For the text-containing cell, return its midpoint in (X, Y) coordinate format. 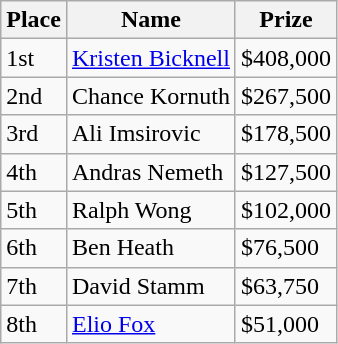
Ali Imsirovic (150, 134)
$76,500 (286, 248)
5th (34, 210)
$102,000 (286, 210)
$178,500 (286, 134)
$408,000 (286, 58)
David Stamm (150, 286)
Kristen Bicknell (150, 58)
Name (150, 20)
Ben Heath (150, 248)
Elio Fox (150, 324)
Prize (286, 20)
8th (34, 324)
4th (34, 172)
$63,750 (286, 286)
6th (34, 248)
Chance Kornuth (150, 96)
3rd (34, 134)
Andras Nemeth (150, 172)
Place (34, 20)
1st (34, 58)
$267,500 (286, 96)
2nd (34, 96)
$51,000 (286, 324)
Ralph Wong (150, 210)
$127,500 (286, 172)
7th (34, 286)
